Determine the (X, Y) coordinate at the center of the cell enclosing the given text.  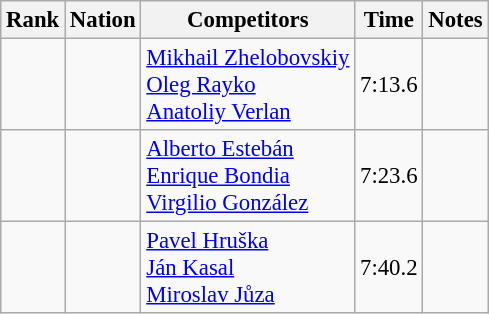
Competitors (248, 20)
7:40.2 (389, 268)
7:13.6 (389, 85)
Time (389, 20)
Notes (456, 20)
Pavel HruškaJán KasalMiroslav Jůza (248, 268)
7:23.6 (389, 176)
Mikhail ZhelobovskiyOleg RaykoAnatoliy Verlan (248, 85)
Rank (33, 20)
Alberto EstebánEnrique BondiaVirgilio González (248, 176)
Nation (103, 20)
